From the cell containing the given text, extract its center point as (X, Y) coordinate. 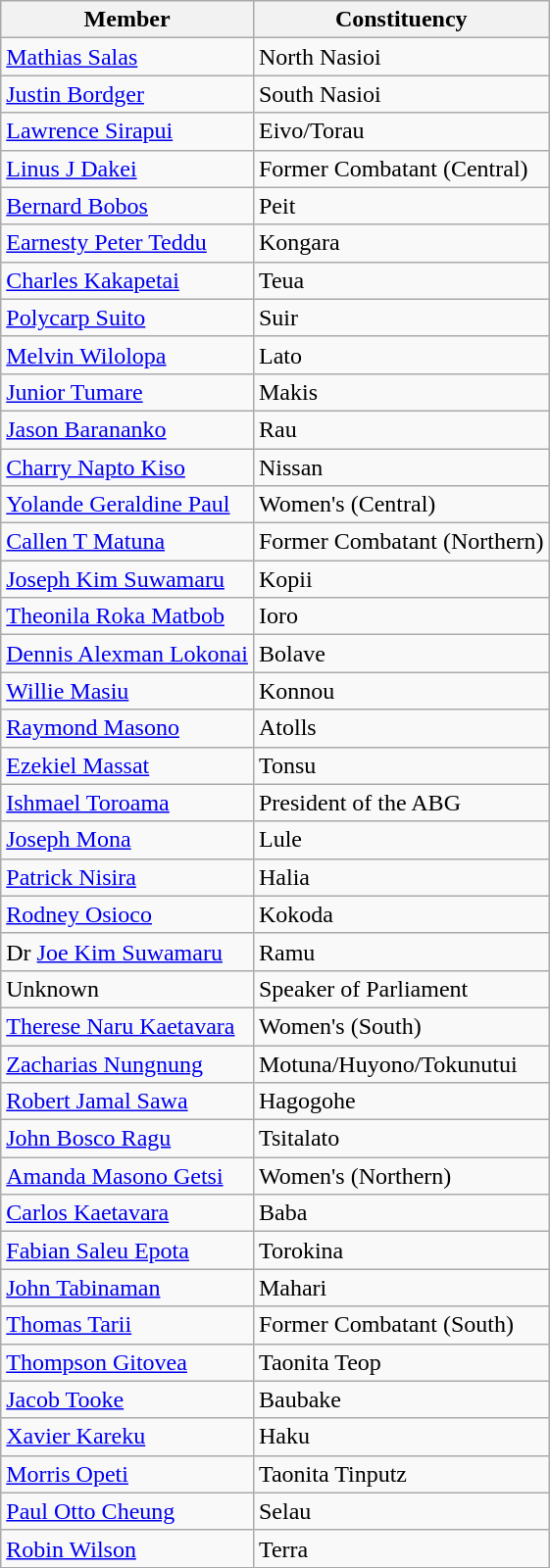
Motuna/Huyono/Tokunutui (401, 1063)
Amanda Masono Getsi (127, 1176)
Suir (401, 318)
Women's (Central) (401, 505)
Kopii (401, 579)
John Bosco Ragu (127, 1139)
John Tabinaman (127, 1288)
Ioro (401, 616)
Zacharias Nungnung (127, 1063)
Makis (401, 392)
Teua (401, 280)
Women's (South) (401, 1026)
Kongara (401, 243)
Bolave (401, 654)
Melvin Wilolopa (127, 355)
Carlos Kaetavara (127, 1213)
Theonila Roka Matbob (127, 616)
Member (127, 20)
Patrick Nisira (127, 877)
Halia (401, 877)
Atolls (401, 728)
Mathias Salas (127, 57)
Joseph Mona (127, 840)
Baubake (401, 1399)
North Nasioi (401, 57)
Thomas Tarii (127, 1325)
Former Combatant (Northern) (401, 542)
Therese Naru Kaetavara (127, 1026)
Ezekiel Massat (127, 765)
Linus J Dakei (127, 169)
Tsitalato (401, 1139)
Yolande Geraldine Paul (127, 505)
Taonita Teop (401, 1362)
Rau (401, 429)
Hagogohe (401, 1102)
Kokoda (401, 914)
Morris Opeti (127, 1474)
Selau (401, 1511)
Jacob Tooke (127, 1399)
President of the ABG (401, 803)
Bernard Bobos (127, 206)
Thompson Gitovea (127, 1362)
Robin Wilson (127, 1548)
Tonsu (401, 765)
Junior Tumare (127, 392)
Willie Masiu (127, 691)
Paul Otto Cheung (127, 1511)
Konnou (401, 691)
Mahari (401, 1288)
Polycarp Suito (127, 318)
Taonita Tinputz (401, 1474)
Terra (401, 1548)
Charry Napto Kiso (127, 467)
Constituency (401, 20)
Torokina (401, 1250)
Peit (401, 206)
Charles Kakapetai (127, 280)
Ishmael Toroama (127, 803)
Eivo/Torau (401, 131)
Fabian Saleu Epota (127, 1250)
Haku (401, 1437)
Earnesty Peter Teddu (127, 243)
Women's (Northern) (401, 1176)
Speaker of Parliament (401, 989)
Former Combatant (Central) (401, 169)
South Nasioi (401, 94)
Former Combatant (South) (401, 1325)
Raymond Masono (127, 728)
Baba (401, 1213)
Jason Barananko (127, 429)
Callen T Matuna (127, 542)
Lule (401, 840)
Dr Joe Kim Suwamaru (127, 952)
Joseph Kim Suwamaru (127, 579)
Xavier Kareku (127, 1437)
Dennis Alexman Lokonai (127, 654)
Nissan (401, 467)
Justin Bordger (127, 94)
Lawrence Sirapui (127, 131)
Ramu (401, 952)
Lato (401, 355)
Unknown (127, 989)
Robert Jamal Sawa (127, 1102)
Rodney Osioco (127, 914)
